Detect which cell encompasses the target text, then output its [x, y] center coordinate. 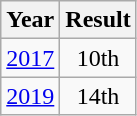
2019 [30, 96]
Year [30, 20]
10th [98, 58]
2017 [30, 58]
Result [98, 20]
14th [98, 96]
